Provide the [x, y] coordinate of the cell's center where the given text is located.  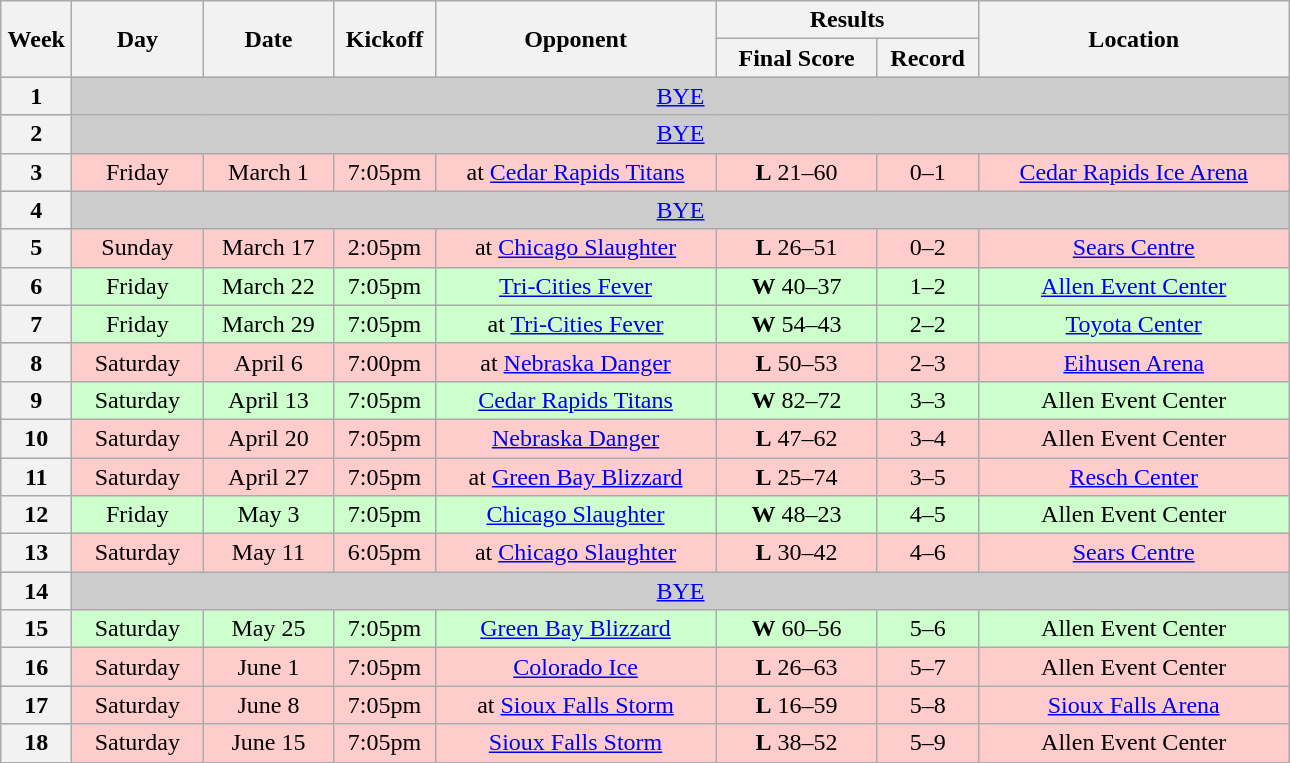
April 27 [268, 477]
16 [36, 667]
Toyota Center [1134, 324]
April 6 [268, 362]
18 [36, 743]
March 1 [268, 172]
L 16–59 [796, 705]
L 47–62 [796, 438]
2:05pm [384, 248]
April 20 [268, 438]
W 54–43 [796, 324]
9 [36, 400]
Final Score [796, 58]
14 [36, 591]
Eihusen Arena [1134, 362]
0–2 [928, 248]
7:00pm [384, 362]
W 82–72 [796, 400]
5–8 [928, 705]
6:05pm [384, 553]
Cedar Rapids Ice Arena [1134, 172]
at Green Bay Blizzard [576, 477]
L 25–74 [796, 477]
7 [36, 324]
Cedar Rapids Titans [576, 400]
Colorado Ice [576, 667]
8 [36, 362]
at Cedar Rapids Titans [576, 172]
June 1 [268, 667]
April 13 [268, 400]
5 [36, 248]
Week [36, 39]
March 17 [268, 248]
March 22 [268, 286]
at Nebraska Danger [576, 362]
2–3 [928, 362]
Results [847, 20]
15 [36, 629]
L 26–51 [796, 248]
L 30–42 [796, 553]
June 8 [268, 705]
5–9 [928, 743]
4–6 [928, 553]
13 [36, 553]
5–7 [928, 667]
11 [36, 477]
June 15 [268, 743]
6 [36, 286]
Resch Center [1134, 477]
May 11 [268, 553]
Sioux Falls Storm [576, 743]
Day [138, 39]
L 26–63 [796, 667]
Tri-Cities Fever [576, 286]
Date [268, 39]
1 [36, 96]
4–5 [928, 515]
Nebraska Danger [576, 438]
May 25 [268, 629]
Sunday [138, 248]
Green Bay Blizzard [576, 629]
L 38–52 [796, 743]
Location [1134, 39]
Sioux Falls Arena [1134, 705]
1–2 [928, 286]
4 [36, 210]
May 3 [268, 515]
Opponent [576, 39]
2 [36, 134]
Chicago Slaughter [576, 515]
W 40–37 [796, 286]
3–5 [928, 477]
12 [36, 515]
3 [36, 172]
3–4 [928, 438]
at Tri-Cities Fever [576, 324]
March 29 [268, 324]
L 21–60 [796, 172]
3–3 [928, 400]
5–6 [928, 629]
W 60–56 [796, 629]
Record [928, 58]
L 50–53 [796, 362]
17 [36, 705]
Kickoff [384, 39]
2–2 [928, 324]
0–1 [928, 172]
at Sioux Falls Storm [576, 705]
W 48–23 [796, 515]
10 [36, 438]
